Locate the cell with the specified text and output its (x, y) center coordinate. 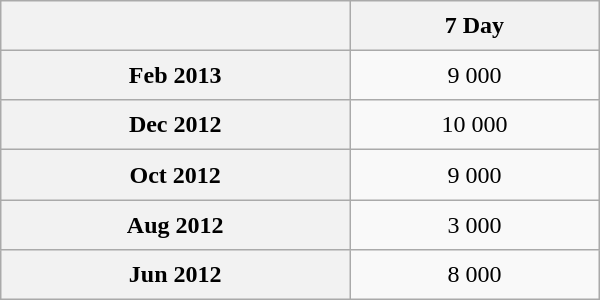
Jun 2012 (176, 274)
Feb 2013 (176, 75)
Oct 2012 (176, 175)
3 000 (475, 225)
Aug 2012 (176, 225)
10 000 (475, 125)
8 000 (475, 274)
7 Day (475, 26)
Dec 2012 (176, 125)
